Return [X, Y] of the center of cell containing provided text 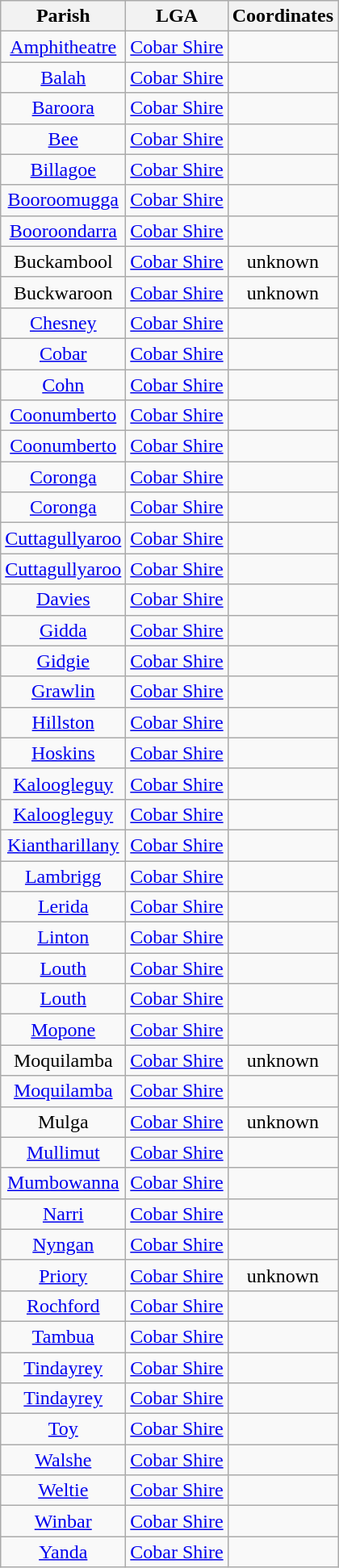
Grawlin [63, 692]
Mumbowanna [63, 1183]
Priory [63, 1275]
Lambrigg [63, 876]
Chesney [63, 323]
Parish [63, 16]
Amphitheatre [63, 47]
Booroomugga [63, 200]
Yanda [63, 1552]
Buckwaroon [63, 292]
Rochford [63, 1306]
Billagoe [63, 169]
Bee [63, 139]
Baroora [63, 108]
Coordinates [282, 16]
Booroondarra [63, 231]
Mopone [63, 1030]
LGA [177, 16]
Winbar [63, 1521]
Cobar [63, 353]
Lerida [63, 907]
Kiantharillany [63, 845]
Mulga [63, 1122]
Balah [63, 77]
Davies [63, 600]
Buckambool [63, 261]
Cohn [63, 385]
Gidgie [63, 661]
Gidda [63, 630]
Tambua [63, 1336]
Hillston [63, 722]
Weltie [63, 1491]
Nyngan [63, 1244]
Mullimut [63, 1152]
Hoskins [63, 753]
Narri [63, 1214]
Walshe [63, 1460]
Toy [63, 1429]
Linton [63, 938]
